Find where the given text appears and provide that cell's center as [X, Y] coordinate. 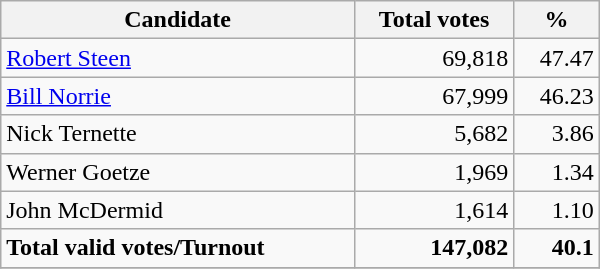
1,614 [434, 210]
Bill Norrie [178, 96]
John McDermid [178, 210]
Werner Goetze [178, 172]
Total votes [434, 20]
Total valid votes/Turnout [178, 248]
1.34 [556, 172]
3.86 [556, 134]
Candidate [178, 20]
5,682 [434, 134]
1,969 [434, 172]
40.1 [556, 248]
1.10 [556, 210]
Nick Ternette [178, 134]
147,082 [434, 248]
67,999 [434, 96]
69,818 [434, 58]
47.47 [556, 58]
% [556, 20]
46.23 [556, 96]
Robert Steen [178, 58]
